Provide the (x, y) coordinate of the cell's center where the given text is located.  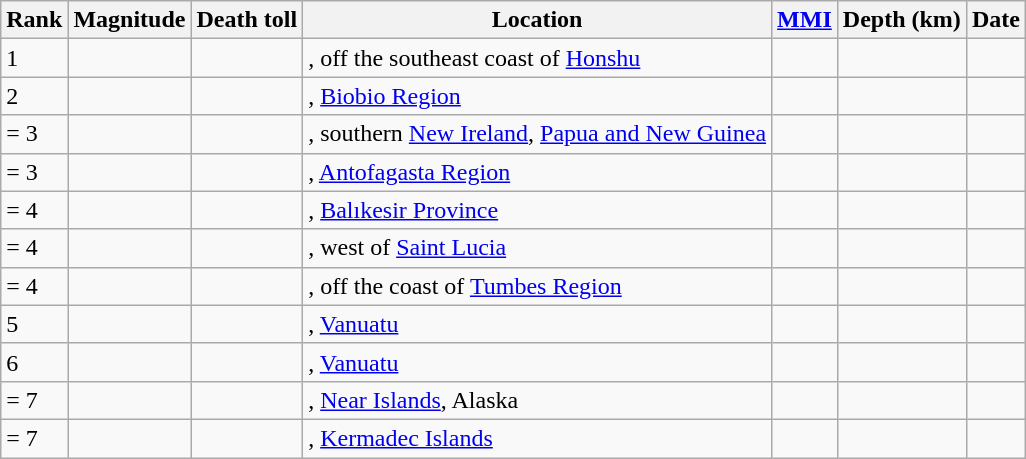
, off the coast of Tumbes Region (538, 286)
, Balıkesir Province (538, 210)
, Near Islands, Alaska (538, 400)
Death toll (247, 20)
Location (538, 20)
, west of Saint Lucia (538, 248)
, off the southeast coast of Honshu (538, 58)
2 (34, 96)
, southern New Ireland, Papua and New Guinea (538, 134)
1 (34, 58)
5 (34, 324)
, Kermadec Islands (538, 438)
6 (34, 362)
, Biobio Region (538, 96)
Depth (km) (902, 20)
MMI (805, 20)
Rank (34, 20)
, Antofagasta Region (538, 172)
Date (996, 20)
Magnitude (130, 20)
